Determine the (X, Y) coordinate at the center of the cell enclosing the given text.  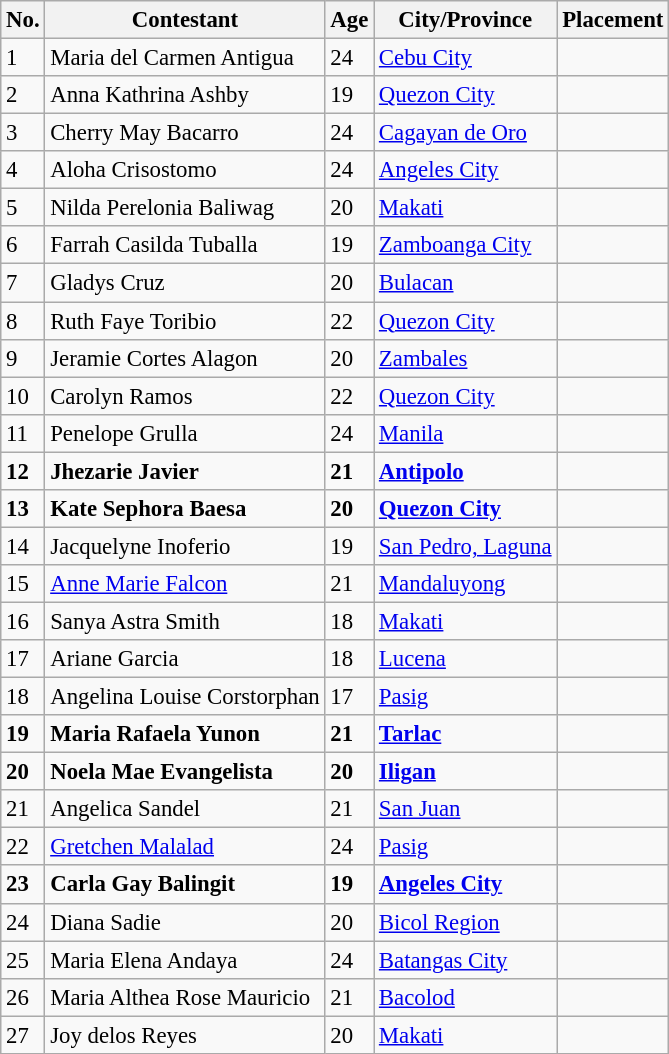
10 (23, 396)
Gladys Cruz (185, 283)
5 (23, 208)
8 (23, 321)
Contestant (185, 20)
Jacquelyne Inoferio (185, 546)
Iligan (466, 772)
27 (23, 1035)
Cebu City (466, 58)
25 (23, 960)
Carla Gay Balingit (185, 885)
14 (23, 546)
Maria del Carmen Antigua (185, 58)
Anne Marie Falcon (185, 584)
23 (23, 885)
Lucena (466, 659)
City/Province (466, 20)
Angelica Sandel (185, 809)
Ariane Garcia (185, 659)
Mandaluyong (466, 584)
Jeramie Cortes Alagon (185, 358)
11 (23, 433)
Joy delos Reyes (185, 1035)
No. (23, 20)
San Pedro, Laguna (466, 546)
Cherry May Bacarro (185, 133)
9 (23, 358)
Maria Rafaela Yunon (185, 734)
Maria Althea Rose Mauricio (185, 997)
26 (23, 997)
7 (23, 283)
Bulacan (466, 283)
Batangas City (466, 960)
Farrah Casilda Tuballa (185, 245)
Maria Elena Andaya (185, 960)
4 (23, 170)
Angelina Louise Corstorphan (185, 697)
Tarlac (466, 734)
Carolyn Ramos (185, 396)
16 (23, 621)
Gretchen Malalad (185, 847)
Antipolo (466, 471)
Aloha Crisostomo (185, 170)
6 (23, 245)
13 (23, 509)
Ruth Faye Toribio (185, 321)
Age (350, 20)
12 (23, 471)
15 (23, 584)
Kate Sephora Baesa (185, 509)
2 (23, 95)
Jhezarie Javier (185, 471)
Bicol Region (466, 922)
Zambales (466, 358)
Noela Mae Evangelista (185, 772)
Bacolod (466, 997)
Penelope Grulla (185, 433)
Placement (613, 20)
Zamboanga City (466, 245)
Diana Sadie (185, 922)
Manila (466, 433)
Cagayan de Oro (466, 133)
1 (23, 58)
San Juan (466, 809)
Sanya Astra Smith (185, 621)
Anna Kathrina Ashby (185, 95)
Nilda Perelonia Baliwag (185, 208)
3 (23, 133)
